Extract the (x, y) coordinate from the center of the cell holding the provided text.  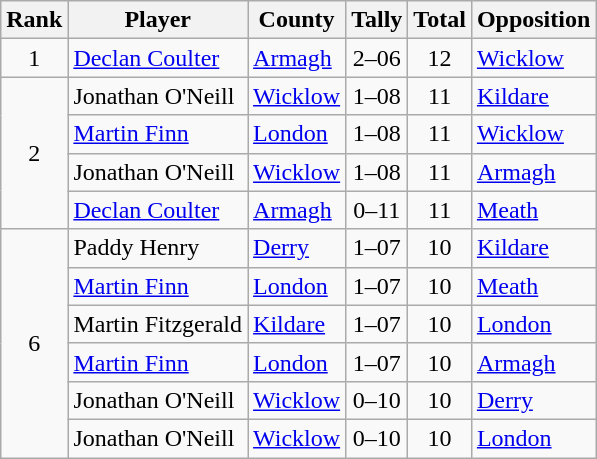
Martin Fitzgerald (158, 324)
2 (34, 153)
Total (440, 20)
Player (158, 20)
Paddy Henry (158, 248)
Rank (34, 20)
Opposition (533, 20)
2–06 (377, 58)
0–11 (377, 210)
1 (34, 58)
Tally (377, 20)
County (297, 20)
12 (440, 58)
6 (34, 343)
